From the cell containing the given text, extract its center point as (X, Y) coordinate. 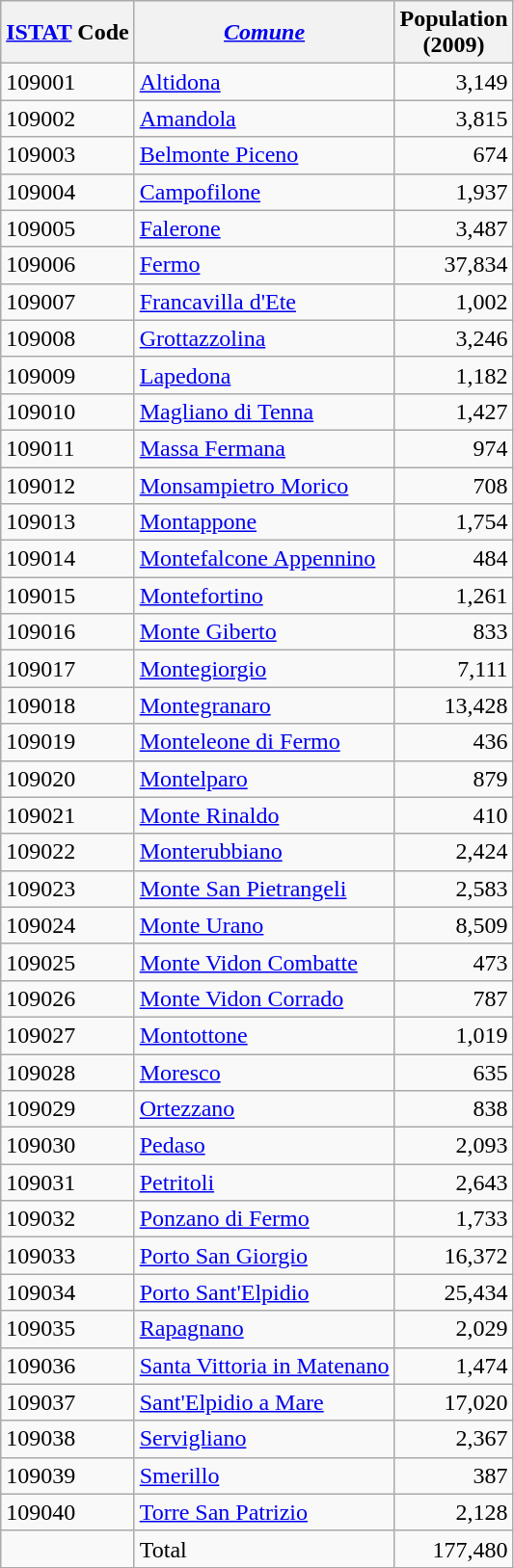
3,487 (453, 228)
Monte Vidon Corrado (264, 998)
3,246 (453, 338)
2,093 (453, 1146)
Total (264, 1549)
1,019 (453, 1035)
109002 (68, 119)
ISTAT Code (68, 33)
2,367 (453, 1439)
Monte Giberto (264, 632)
109008 (68, 338)
Santa Vittoria in Matenano (264, 1366)
109011 (68, 448)
387 (453, 1475)
109031 (68, 1183)
109038 (68, 1439)
109033 (68, 1256)
436 (453, 742)
Montegiorgio (264, 669)
Magliano di Tenna (264, 412)
674 (453, 155)
109004 (68, 192)
109005 (68, 228)
1,474 (453, 1366)
109034 (68, 1292)
Rapagnano (264, 1329)
1,261 (453, 596)
17,020 (453, 1402)
13,428 (453, 705)
Monte Rinaldo (264, 815)
2,643 (453, 1183)
Falerone (264, 228)
109015 (68, 596)
Montefortino (264, 596)
109003 (68, 155)
Montegranaro (264, 705)
2,128 (453, 1512)
109037 (68, 1402)
109027 (68, 1035)
Montappone (264, 522)
1,182 (453, 375)
109013 (68, 522)
109014 (68, 559)
708 (453, 485)
Ortezzano (264, 1109)
Monsampietro Morico (264, 485)
Francavilla d'Ete (264, 302)
Monteleone di Fermo (264, 742)
109017 (68, 669)
635 (453, 1073)
2,424 (453, 852)
Porto Sant'Elpidio (264, 1292)
Moresco (264, 1073)
109016 (68, 632)
7,111 (453, 669)
Amandola (264, 119)
109025 (68, 962)
Servigliano (264, 1439)
109009 (68, 375)
Petritoli (264, 1183)
37,834 (453, 265)
109020 (68, 779)
109006 (68, 265)
1,002 (453, 302)
109001 (68, 82)
2,029 (453, 1329)
410 (453, 815)
109012 (68, 485)
Comune (264, 33)
Porto San Giorgio (264, 1256)
838 (453, 1109)
3,815 (453, 119)
109039 (68, 1475)
109022 (68, 852)
109021 (68, 815)
109010 (68, 412)
16,372 (453, 1256)
109028 (68, 1073)
787 (453, 998)
Torre San Patrizio (264, 1512)
Pedaso (264, 1146)
109032 (68, 1219)
Campofilone (264, 192)
Monte Urano (264, 925)
974 (453, 448)
879 (453, 779)
109035 (68, 1329)
484 (453, 559)
2,583 (453, 889)
Montelparo (264, 779)
Smerillo (264, 1475)
177,480 (453, 1549)
109023 (68, 889)
109007 (68, 302)
Population (2009) (453, 33)
Monte Vidon Combatte (264, 962)
833 (453, 632)
109019 (68, 742)
Altidona (264, 82)
109029 (68, 1109)
25,434 (453, 1292)
Grottazzolina (264, 338)
109030 (68, 1146)
Massa Fermana (264, 448)
109018 (68, 705)
473 (453, 962)
Monte San Pietrangeli (264, 889)
109026 (68, 998)
Lapedona (264, 375)
109040 (68, 1512)
Montefalcone Appennino (264, 559)
109036 (68, 1366)
3,149 (453, 82)
Fermo (264, 265)
109024 (68, 925)
Montottone (264, 1035)
1,754 (453, 522)
1,937 (453, 192)
Ponzano di Fermo (264, 1219)
Monterubbiano (264, 852)
Sant'Elpidio a Mare (264, 1402)
1,733 (453, 1219)
1,427 (453, 412)
8,509 (453, 925)
Belmonte Piceno (264, 155)
